Detect which cell encompasses the target text, then output its (X, Y) center coordinate. 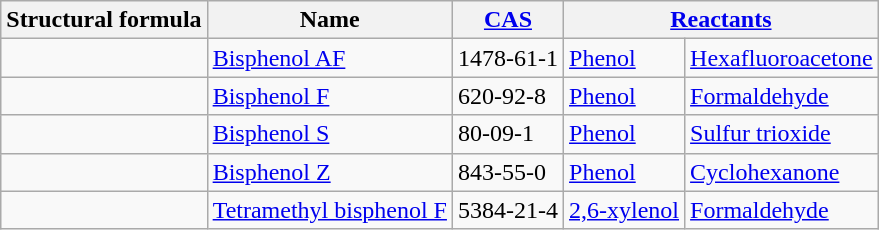
Sulfur trioxide (782, 134)
843-55-0 (508, 172)
Name (330, 20)
Reactants (722, 20)
1478-61-1 (508, 58)
620-92-8 (508, 96)
Cyclohexanone (782, 172)
80-09-1 (508, 134)
Bisphenol S (330, 134)
CAS (508, 20)
2,6-xylenol (624, 210)
Bisphenol Z (330, 172)
5384-21-4 (508, 210)
Structural formula (104, 20)
Bisphenol F (330, 96)
Hexafluoroacetone (782, 58)
Bisphenol AF (330, 58)
Tetramethyl bisphenol F (330, 210)
